From the cell containing the given text, extract its center point as [x, y] coordinate. 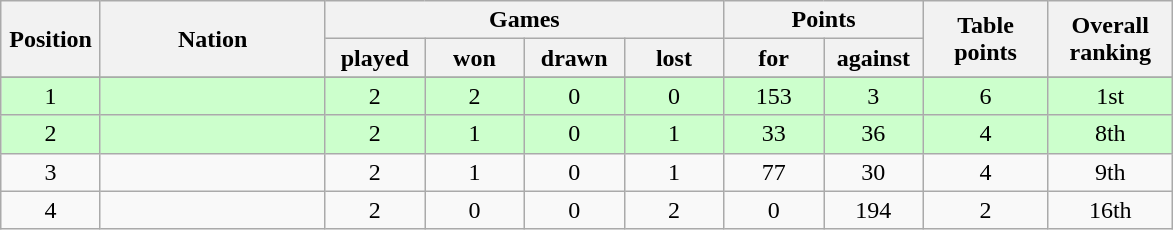
Overallranking [1110, 39]
lost [674, 58]
won [475, 58]
Points [824, 20]
33 [774, 134]
drawn [574, 58]
16th [1110, 210]
Tablepoints [986, 39]
9th [1110, 172]
77 [774, 172]
Nation [212, 39]
for [774, 58]
30 [874, 172]
194 [874, 210]
1st [1110, 96]
Position [51, 39]
Games [524, 20]
8th [1110, 134]
36 [874, 134]
played [375, 58]
6 [986, 96]
153 [774, 96]
against [874, 58]
